From the cell containing the given text, extract its center point as (X, Y) coordinate. 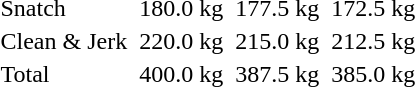
215.0 kg (278, 41)
220.0 kg (182, 41)
